Capture the cell that displays the provided text and extract its [x, y] central coordinate. 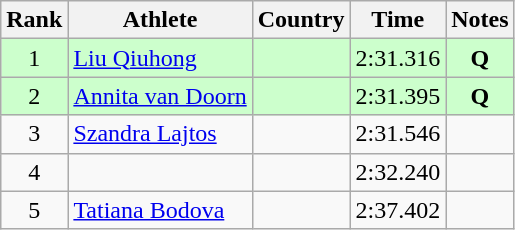
2:31.546 [398, 134]
4 [34, 172]
Tatiana Bodova [160, 210]
2 [34, 96]
2:31.395 [398, 96]
Athlete [160, 20]
1 [34, 58]
Country [301, 20]
Notes [480, 20]
2:31.316 [398, 58]
5 [34, 210]
Annita van Doorn [160, 96]
Szandra Lajtos [160, 134]
Rank [34, 20]
3 [34, 134]
Time [398, 20]
Liu Qiuhong [160, 58]
2:37.402 [398, 210]
2:32.240 [398, 172]
